From the cell containing the given text, extract its center point as (x, y) coordinate. 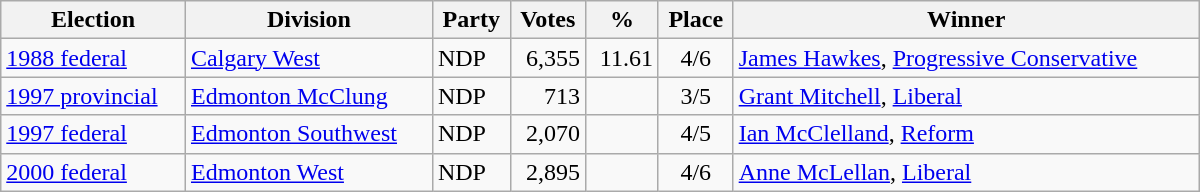
6,355 (548, 58)
Grant Mitchell, Liberal (966, 96)
713 (548, 96)
1988 federal (94, 58)
Calgary West (308, 58)
2,895 (548, 172)
11.61 (622, 58)
2000 federal (94, 172)
% (622, 20)
Division (308, 20)
4/5 (696, 134)
1997 federal (94, 134)
Anne McLellan, Liberal (966, 172)
Edmonton West (308, 172)
Edmonton McClung (308, 96)
Party (471, 20)
Votes (548, 20)
3/5 (696, 96)
James Hawkes, Progressive Conservative (966, 58)
1997 provincial (94, 96)
Place (696, 20)
Winner (966, 20)
Ian McClelland, Reform (966, 134)
2,070 (548, 134)
Election (94, 20)
Edmonton Southwest (308, 134)
